Identify which cell holds the provided text, then report its (X, Y) central coordinate. 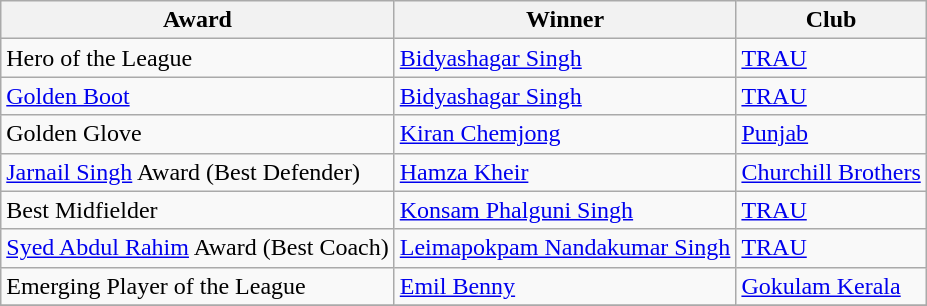
Kiran Chemjong (565, 134)
Hero of the League (198, 58)
Golden Glove (198, 134)
Leimapokpam Nandakumar Singh (565, 248)
Punjab (831, 134)
Syed Abdul Rahim Award (Best Coach) (198, 248)
Club (831, 20)
Churchill Brothers (831, 172)
Emil Benny (565, 286)
Golden Boot (198, 96)
Winner (565, 20)
Konsam Phalguni Singh (565, 210)
Gokulam Kerala (831, 286)
Award (198, 20)
Best Midfielder (198, 210)
Emerging Player of the League (198, 286)
Jarnail Singh Award (Best Defender) (198, 172)
Hamza Kheir (565, 172)
